Locate the cell with the specified text and output its (X, Y) center coordinate. 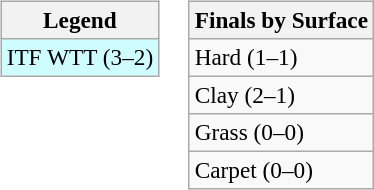
Hard (1–1) (281, 57)
Clay (2–1) (281, 95)
Legend (80, 20)
Grass (0–0) (281, 133)
Carpet (0–0) (281, 171)
Finals by Surface (281, 20)
ITF WTT (3–2) (80, 57)
